Find where the given text appears and provide that cell's center as (x, y) coordinate. 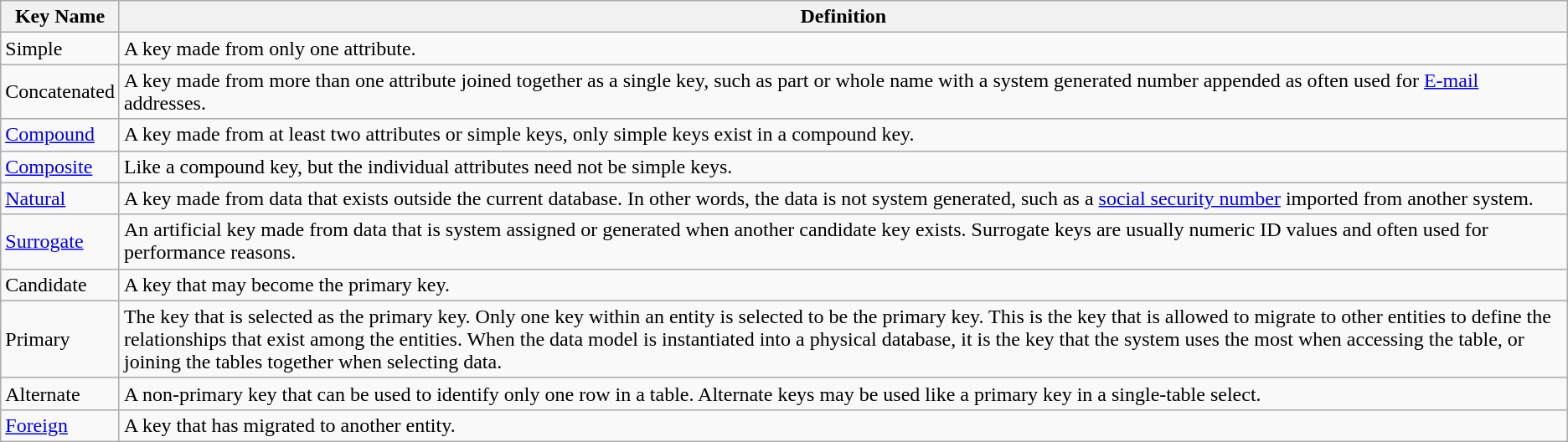
Primary (60, 339)
Like a compound key, but the individual attributes need not be simple keys. (843, 167)
Surrogate (60, 241)
Key Name (60, 17)
Natural (60, 198)
Alternate (60, 393)
Definition (843, 17)
A key made from at least two attributes or simple keys, only simple keys exist in a compound key. (843, 135)
A key made from only one attribute. (843, 49)
A key that has migrated to another entity. (843, 425)
A non-primary key that can be used to identify only one row in a table. Alternate keys may be used like a primary key in a single-table select. (843, 393)
Simple (60, 49)
Foreign (60, 425)
Concatenated (60, 92)
Composite (60, 167)
A key that may become the primary key. (843, 285)
Compound (60, 135)
Candidate (60, 285)
